Capture the cell that displays the provided text and extract its [x, y] central coordinate. 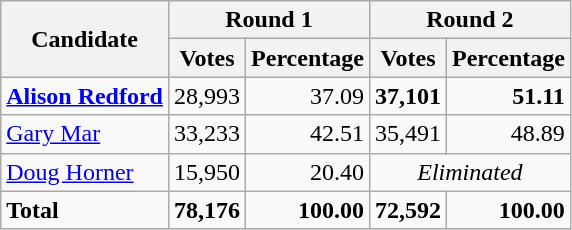
33,233 [206, 134]
Alison Redford [85, 96]
15,950 [206, 172]
35,491 [408, 134]
28,993 [206, 96]
Total [85, 210]
48.89 [509, 134]
Gary Mar [85, 134]
78,176 [206, 210]
Round 1 [268, 20]
Doug Horner [85, 172]
Eliminated [470, 172]
51.11 [509, 96]
Round 2 [470, 20]
37,101 [408, 96]
Candidate [85, 39]
20.40 [308, 172]
37.09 [308, 96]
42.51 [308, 134]
72,592 [408, 210]
